Return the (X, Y) coordinate for the center point of the cell that contains the specified text.  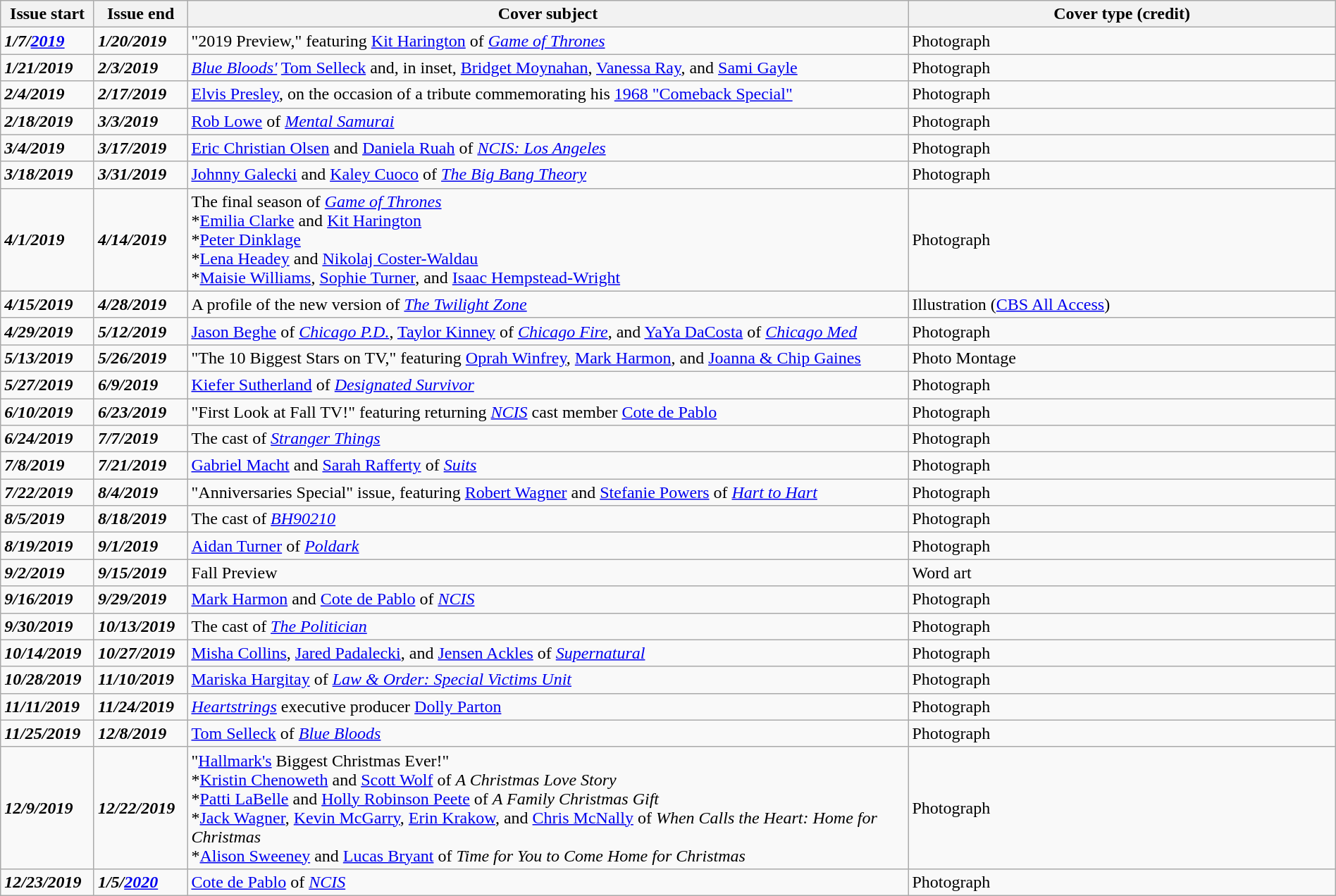
10/27/2019 (141, 653)
"The 10 Biggest Stars on TV," featuring Oprah Winfrey, Mark Harmon, and Joanna & Chip Gaines (548, 358)
"Anniversaries Special" issue, featuring Robert Wagner and Stefanie Powers of Hart to Hart (548, 492)
9/1/2019 (141, 546)
6/23/2019 (141, 412)
Johnny Galecki and Kaley Cuoco of The Big Bang Theory (548, 175)
5/12/2019 (141, 331)
11/25/2019 (48, 733)
The cast of BH90210 (548, 519)
Aidan Turner of Poldark (548, 546)
Photo Montage (1122, 358)
5/27/2019 (48, 385)
Word art (1122, 573)
9/30/2019 (48, 626)
6/10/2019 (48, 412)
4/1/2019 (48, 239)
12/23/2019 (48, 882)
11/11/2019 (48, 707)
Tom Selleck of Blue Bloods (548, 733)
Gabriel Macht and Sarah Rafferty of Suits (548, 466)
9/2/2019 (48, 573)
2/3/2019 (141, 68)
1/7/2019 (48, 41)
The cast of Stranger Things (548, 439)
11/24/2019 (141, 707)
4/15/2019 (48, 304)
Kiefer Sutherland of Designated Survivor (548, 385)
7/21/2019 (141, 466)
The cast of The Politician (548, 626)
3/31/2019 (141, 175)
Illustration (CBS All Access) (1122, 304)
9/29/2019 (141, 599)
10/14/2019 (48, 653)
10/28/2019 (48, 680)
7/22/2019 (48, 492)
2/18/2019 (48, 121)
1/20/2019 (141, 41)
Issue start (48, 14)
12/8/2019 (141, 733)
Mariska Hargitay of Law & Order: Special Victims Unit (548, 680)
Misha Collins, Jared Padalecki, and Jensen Ackles of Supernatural (548, 653)
Cover subject (548, 14)
8/18/2019 (141, 519)
2/17/2019 (141, 94)
"First Look at Fall TV!" featuring returning NCIS cast member Cote de Pablo (548, 412)
9/16/2019 (48, 599)
7/8/2019 (48, 466)
5/26/2019 (141, 358)
8/5/2019 (48, 519)
Cover type (credit) (1122, 14)
1/5/2020 (141, 882)
11/10/2019 (141, 680)
12/9/2019 (48, 807)
12/22/2019 (141, 807)
Issue end (141, 14)
3/17/2019 (141, 148)
Cote de Pablo of NCIS (548, 882)
8/19/2019 (48, 546)
Mark Harmon and Cote de Pablo of NCIS (548, 599)
4/28/2019 (141, 304)
A profile of the new version of The Twilight Zone (548, 304)
1/21/2019 (48, 68)
Fall Preview (548, 573)
5/13/2019 (48, 358)
3/4/2019 (48, 148)
2/4/2019 (48, 94)
Eric Christian Olsen and Daniela Ruah of NCIS: Los Angeles (548, 148)
"2019 Preview," featuring Kit Harington of Game of Thrones (548, 41)
3/3/2019 (141, 121)
7/7/2019 (141, 439)
Jason Beghe of Chicago P.D., Taylor Kinney of Chicago Fire, and YaYa DaCosta of Chicago Med (548, 331)
10/13/2019 (141, 626)
6/9/2019 (141, 385)
4/29/2019 (48, 331)
Heartstrings executive producer Dolly Parton (548, 707)
6/24/2019 (48, 439)
8/4/2019 (141, 492)
9/15/2019 (141, 573)
3/18/2019 (48, 175)
4/14/2019 (141, 239)
Rob Lowe of Mental Samurai (548, 121)
Elvis Presley, on the occasion of a tribute commemorating his 1968 "Comeback Special" (548, 94)
Blue Bloods' Tom Selleck and, in inset, Bridget Moynahan, Vanessa Ray, and Sami Gayle (548, 68)
